Find where the given text appears and provide that cell's center as (X, Y) coordinate. 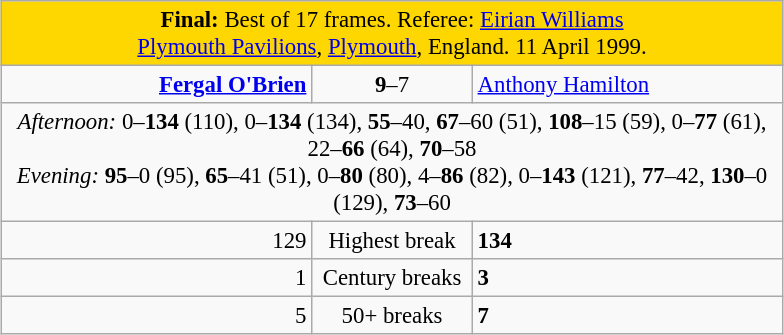
Final: Best of 17 frames. Referee: Eirian Williams Plymouth Pavilions, Plymouth, England. 11 April 1999. (392, 34)
Highest break (392, 241)
Century breaks (392, 278)
7 (628, 316)
3 (628, 278)
129 (156, 241)
Fergal O'Brien (156, 85)
1 (156, 278)
5 (156, 316)
134 (628, 241)
Anthony Hamilton (628, 85)
9–7 (392, 85)
50+ breaks (392, 316)
